Identify which cell holds the provided text, then report its [X, Y] central coordinate. 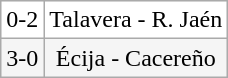
3-0 [22, 58]
Talavera - R. Jaén [136, 20]
Écija - Cacereño [136, 58]
0-2 [22, 20]
